Return (x, y) of the center of cell containing provided text 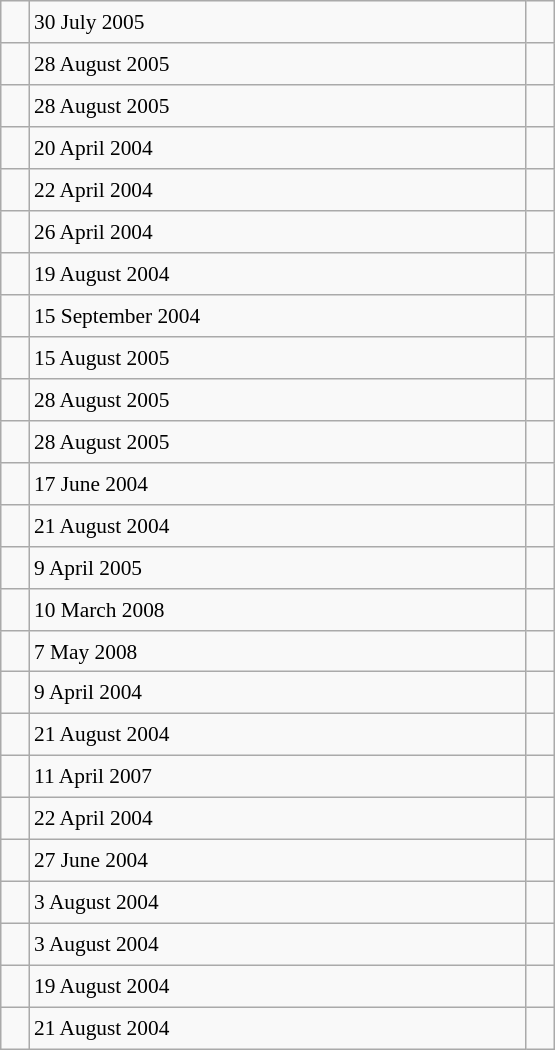
15 September 2004 (278, 316)
27 June 2004 (278, 861)
9 April 2004 (278, 693)
11 April 2007 (278, 777)
17 June 2004 (278, 483)
26 April 2004 (278, 232)
15 August 2005 (278, 358)
7 May 2008 (278, 651)
20 April 2004 (278, 148)
10 March 2008 (278, 609)
9 April 2005 (278, 567)
30 July 2005 (278, 22)
